From the cell containing the given text, extract its center point as (x, y) coordinate. 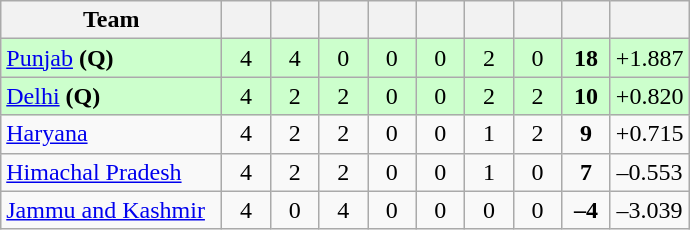
Jammu and Kashmir (112, 210)
18 (586, 58)
Punjab (Q) (112, 58)
+0.820 (650, 96)
–4 (586, 210)
Haryana (112, 134)
Himachal Pradesh (112, 172)
Delhi (Q) (112, 96)
+0.715 (650, 134)
7 (586, 172)
Team (112, 20)
–0.553 (650, 172)
–3.039 (650, 210)
10 (586, 96)
9 (586, 134)
+1.887 (650, 58)
